Return [X, Y] of the center of cell containing provided text 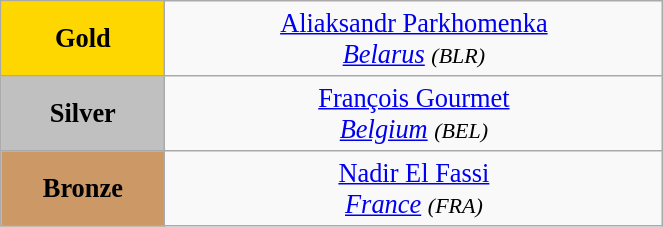
Bronze [83, 188]
François GourmetBelgium (BEL) [414, 112]
Nadir El FassiFrance (FRA) [414, 188]
Gold [83, 38]
Silver [83, 112]
Aliaksandr ParkhomenkaBelarus (BLR) [414, 38]
